Scan for the cell matching the given text and deliver its (x, y) coordinate at center. 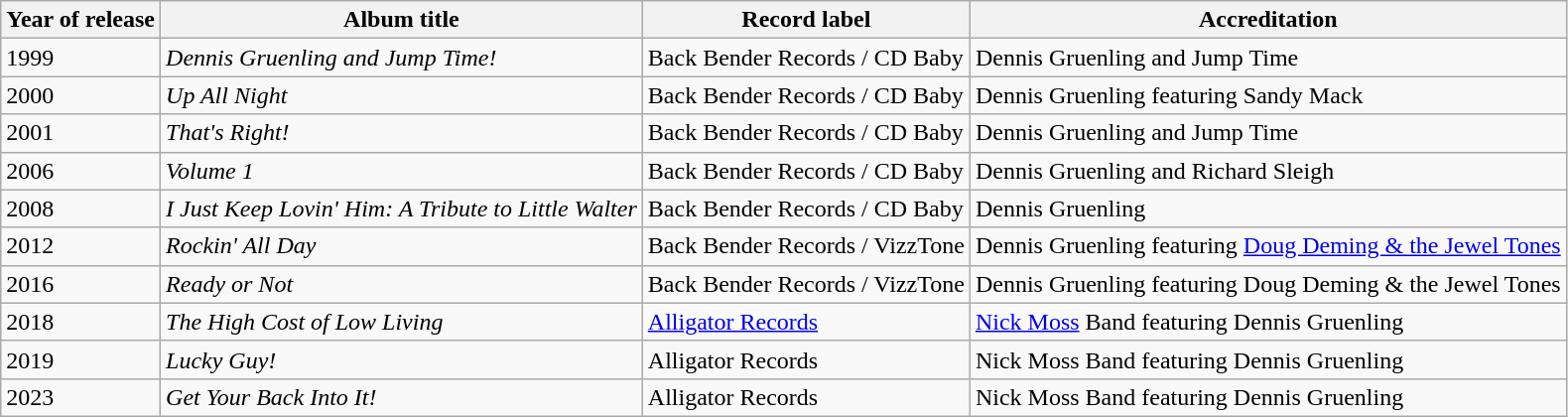
Dennis Gruenling and Richard Sleigh (1268, 171)
2016 (81, 284)
Up All Night (402, 95)
Year of release (81, 20)
Dennis Gruenling featuring Sandy Mack (1268, 95)
Record label (806, 20)
Get Your Back Into It! (402, 397)
2000 (81, 95)
2008 (81, 208)
2001 (81, 133)
2012 (81, 246)
2006 (81, 171)
1999 (81, 58)
Lucky Guy! (402, 359)
2019 (81, 359)
Dennis Gruenling (1268, 208)
Rockin' All Day (402, 246)
I Just Keep Lovin' Him: A Tribute to Little Walter (402, 208)
Dennis Gruenling and Jump Time! (402, 58)
The High Cost of Low Living (402, 322)
That's Right! (402, 133)
Accreditation (1268, 20)
Album title (402, 20)
2018 (81, 322)
2023 (81, 397)
Volume 1 (402, 171)
Ready or Not (402, 284)
